Output the [X, Y] coordinate of the center of the cell containing the given text.  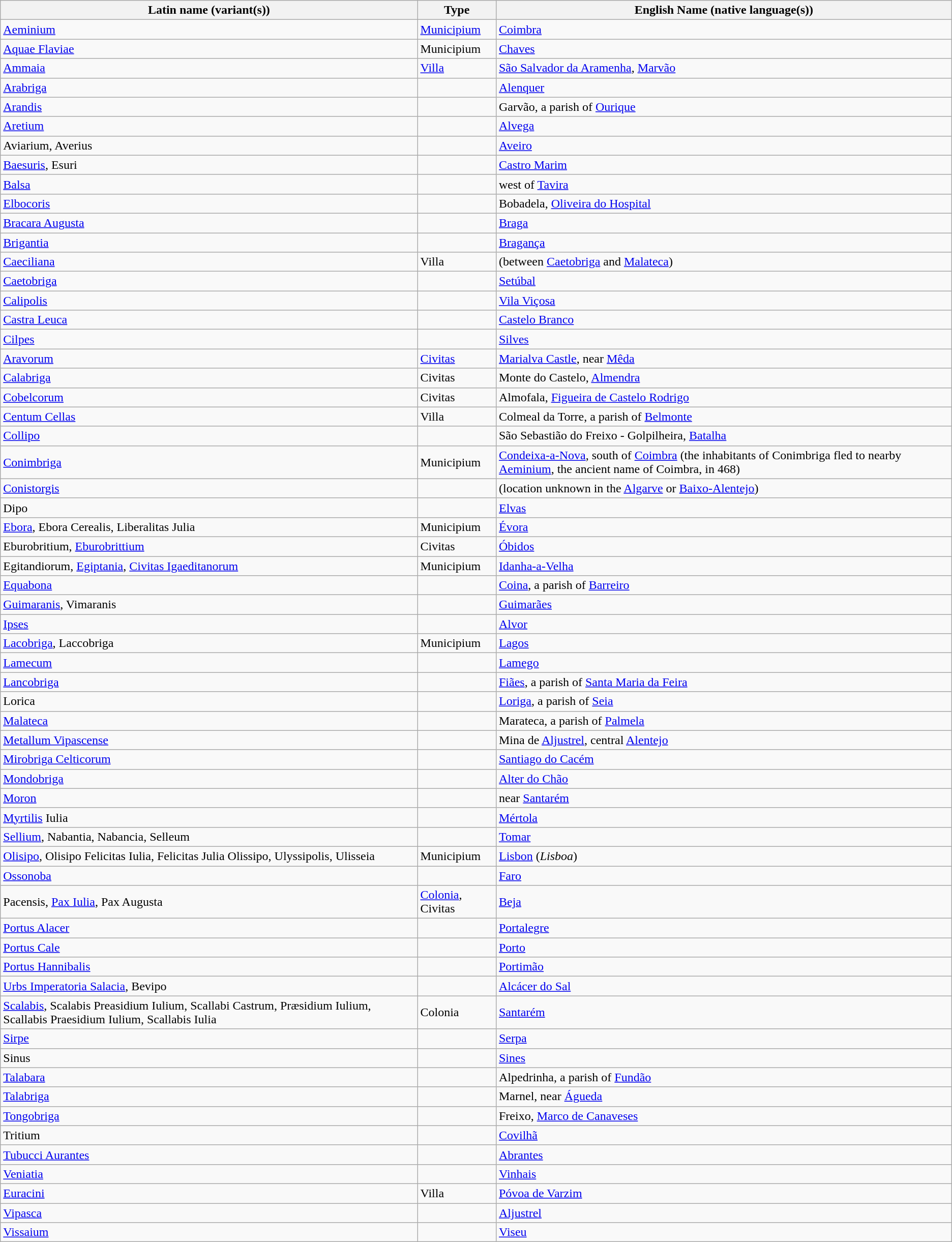
Portalegre [724, 928]
Eburobritium, Eburobrittium [209, 546]
Conimbriga [209, 462]
Silves [724, 339]
Moron [209, 798]
Aviarium, Averius [209, 145]
Aljustrel [724, 1213]
Guimaranis, Vimaranis [209, 605]
Bragança [724, 243]
Lorica [209, 701]
Bracara Augusta [209, 223]
Veniatia [209, 1174]
Mondobriga [209, 779]
Aretium [209, 126]
Calabriga [209, 378]
Castro Marim [724, 165]
Abrantes [724, 1155]
Aeminium [209, 29]
Lancobriga [209, 682]
Ipses [209, 624]
Urbs Imperatoria Salacia, Bevipo [209, 986]
Tomar [724, 837]
Porto [724, 948]
Lamego [724, 663]
Calipolis [209, 301]
Ammaia [209, 68]
Colonia, Civitas [457, 902]
Mértola [724, 817]
Sirpe [209, 1039]
Latin name (variant(s)) [209, 10]
Talabara [209, 1077]
Bobadela, Oliveira do Hospital [724, 203]
Condeixa-a-Nova, south of Coimbra (the inhabitants of Conimbriga fled to nearby Aeminium, the ancient name of Coimbra, in 468) [724, 462]
Portus Hannibalis [209, 967]
Arabriga [209, 87]
near Santarém [724, 798]
(location unknown in the Algarve or Baixo-Alentejo) [724, 488]
Caeciliana [209, 262]
Sellium, Nabantia, Nabancia, Selleum [209, 837]
Alenquer [724, 87]
Conistorgis [209, 488]
Évora [724, 527]
Tritium [209, 1135]
Setúbal [724, 281]
Freixo, Marco de Canaveses [724, 1116]
Lacobriga, Laccobriga [209, 643]
Santiago do Cacém [724, 759]
Portus Cale [209, 948]
Alter do Chão [724, 779]
Braga [724, 223]
Cobelcorum [209, 397]
Tongobriga [209, 1116]
Coina, a parish of Barreiro [724, 585]
Ebora, Ebora Cerealis, Liberalitas Julia [209, 527]
Mirobriga Celticorum [209, 759]
Marnel, near Águeda [724, 1097]
Type [457, 10]
Serpa [724, 1039]
São Sebastião do Freixo - Golpilheira, Batalha [724, 436]
Faro [724, 875]
Póvoa de Varzim [724, 1193]
Sinus [209, 1058]
Malateca [209, 721]
Dipo [209, 508]
São Salvador da Aramenha, Marvão [724, 68]
Alvor [724, 624]
Vissaium [209, 1232]
west of Tavira [724, 184]
Viseu [724, 1232]
Lagos [724, 643]
(between Caetobriga and Malateca) [724, 262]
Idanha-a-Velha [724, 566]
Colonia [457, 1012]
Sines [724, 1058]
Pacensis, Pax Iulia, Pax Augusta [209, 902]
Fiães, a parish of Santa Maria da Feira [724, 682]
Alvega [724, 126]
Portus Alacer [209, 928]
Egitandiorum, Egiptania, Civitas Igaeditanorum [209, 566]
Óbidos [724, 546]
English Name (native language(s)) [724, 10]
Covilhã [724, 1135]
Almofala, Figueira de Castelo Rodrigo [724, 397]
Caetobriga [209, 281]
Euracini [209, 1193]
Beja [724, 902]
Myrtilis Iulia [209, 817]
Brigantia [209, 243]
Castra Leuca [209, 320]
Marialva Castle, near Mêda [724, 359]
Colmeal da Torre, a parish of Belmonte [724, 417]
Marateca, a parish of Palmela [724, 721]
Collipo [209, 436]
Talabriga [209, 1097]
Aravorum [209, 359]
Coimbra [724, 29]
Cilpes [209, 339]
Vila Viçosa [724, 301]
Centum Cellas [209, 417]
Garvão, a parish of Ourique [724, 107]
Chaves [724, 49]
Santarém [724, 1012]
Portimão [724, 967]
Ossonoba [209, 875]
Monte do Castelo, Almendra [724, 378]
Alcácer do Sal [724, 986]
Guimarães [724, 605]
Equabona [209, 585]
Balsa [209, 184]
Tubucci Aurantes [209, 1155]
Aveiro [724, 145]
Metallum Vipascense [209, 740]
Vipasca [209, 1213]
Baesuris, Esuri [209, 165]
Elvas [724, 508]
Lisbon (Lisboa) [724, 856]
Castelo Branco [724, 320]
Mina de Aljustrel, central Alentejo [724, 740]
Loriga, a parish of Seia [724, 701]
Arandis [209, 107]
Alpedrinha, a parish of Fundão [724, 1077]
Olisipo, Olisipo Felicitas Iulia, Felicitas Julia Olissipo, Ulyssipolis, Ulisseia [209, 856]
Lamecum [209, 663]
Vinhais [724, 1174]
Elbocoris [209, 203]
Scalabis, Scalabis Preasidium Iulium, Scallabi Castrum, Præsidium Iulium, Scallabis Praesidium Iulium, Scallabis Iulia [209, 1012]
Aquae Flaviae [209, 49]
